Detect which cell encompasses the target text, then output its [x, y] center coordinate. 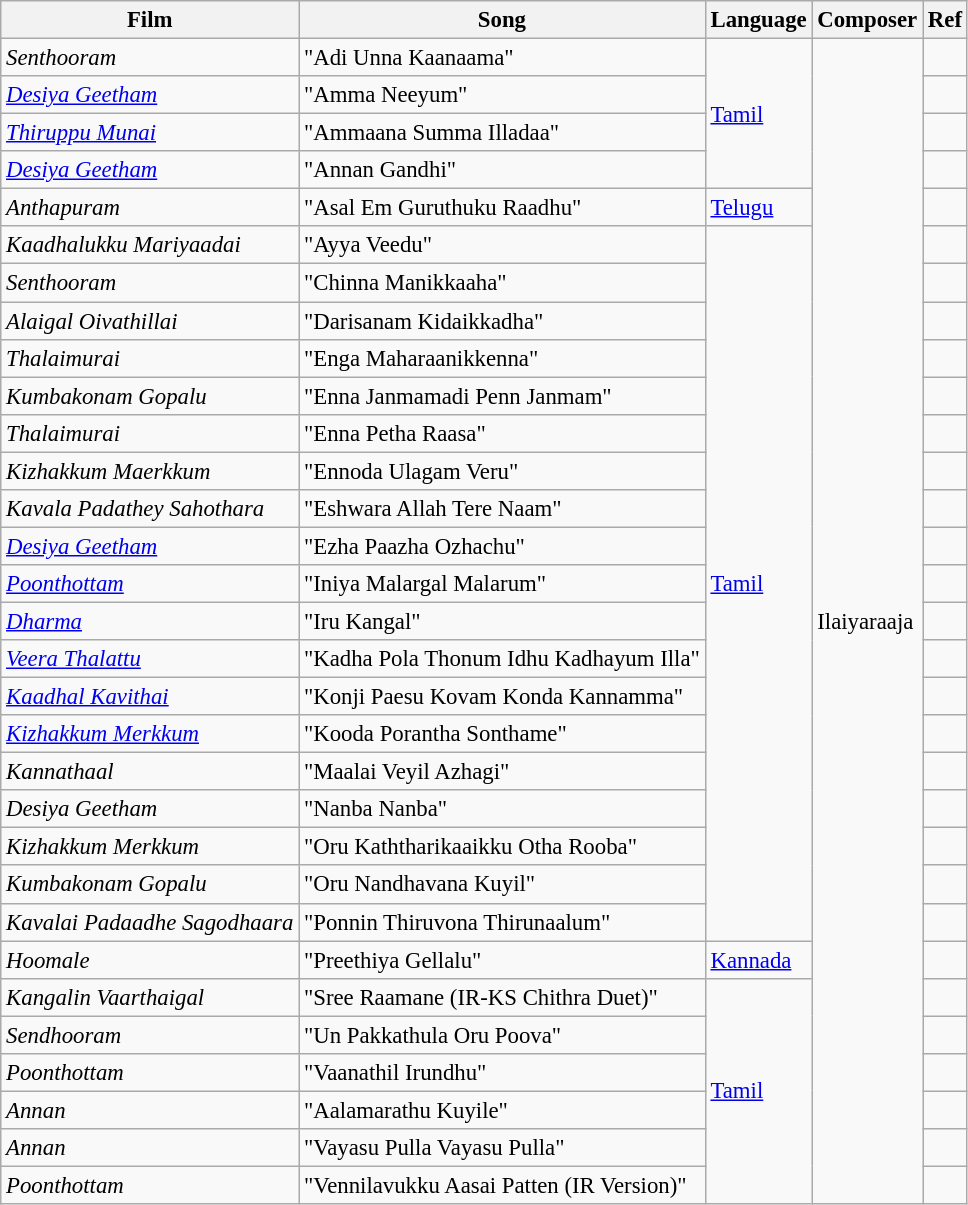
"Asal Em Guruthuku Raadhu" [502, 208]
Song [502, 20]
Veera Thalattu [150, 659]
"Ayya Veedu" [502, 245]
"Preethiya Gellalu" [502, 960]
"Enga Maharaanikkenna" [502, 358]
"Darisanam Kidaikkadha" [502, 321]
Kaadhalukku Mariyaadai [150, 245]
Kizhakkum Maerkkum [150, 471]
"Un Pakkathula Oru Poova" [502, 1035]
Telugu [758, 208]
Anthapuram [150, 208]
"Vennilavukku Aasai Patten (IR Version)" [502, 1185]
Sendhooram [150, 1035]
Kannathaal [150, 772]
"Vayasu Pulla Vayasu Pulla" [502, 1148]
"Ennoda Ulagam Veru" [502, 471]
Hoomale [150, 960]
"Vaanathil Irundhu" [502, 1073]
"Enna Janmamadi Penn Janmam" [502, 396]
"Aalamarathu Kuyile" [502, 1110]
Kavalai Padaadhe Sagodhaara [150, 922]
Ref [946, 20]
"Annan Gandhi" [502, 170]
Language [758, 20]
"Kadha Pola Thonum Idhu Kadhayum Illa" [502, 659]
"Amma Neeyum" [502, 95]
"Ezha Paazha Ozhachu" [502, 546]
Composer [868, 20]
Ilaiyaraaja [868, 622]
"Ammaana Summa Illadaa" [502, 133]
"Nanba Nanba" [502, 809]
Film [150, 20]
"Enna Petha Raasa" [502, 433]
"Chinna Manikkaaha" [502, 283]
"Eshwara Allah Tere Naam" [502, 509]
Kavala Padathey Sahothara [150, 509]
"Ponnin Thiruvona Thirunaalum" [502, 922]
Kaadhal Kavithai [150, 697]
"Oru Nandhavana Kuyil" [502, 885]
"Oru Kaththarikaaikku Otha Rooba" [502, 847]
Kannada [758, 960]
Alaigal Oivathillai [150, 321]
"Sree Raamane (IR-KS Chithra Duet)" [502, 997]
"Kooda Porantha Sonthame" [502, 734]
"Iniya Malargal Malarum" [502, 584]
"Maalai Veyil Azhagi" [502, 772]
"Adi Unna Kaanaama" [502, 58]
Thiruppu Munai [150, 133]
"Konji Paesu Kovam Konda Kannamma" [502, 697]
Dharma [150, 621]
Kangalin Vaarthaigal [150, 997]
"Iru Kangal" [502, 621]
